Find where the given text appears and provide that cell's center as (X, Y) coordinate. 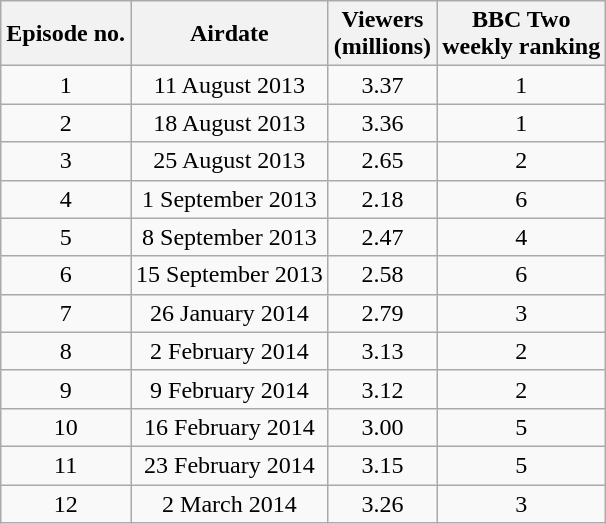
BBC Twoweekly ranking (522, 34)
2 February 2014 (230, 351)
Episode no. (66, 34)
1 September 2013 (230, 199)
3.12 (382, 389)
3.13 (382, 351)
10 (66, 427)
11 August 2013 (230, 85)
8 (66, 351)
2.18 (382, 199)
3.15 (382, 465)
23 February 2014 (230, 465)
3.36 (382, 123)
9 (66, 389)
7 (66, 313)
2.47 (382, 237)
18 August 2013 (230, 123)
3.26 (382, 503)
3.00 (382, 427)
8 September 2013 (230, 237)
15 September 2013 (230, 275)
Viewers(millions) (382, 34)
12 (66, 503)
25 August 2013 (230, 161)
9 February 2014 (230, 389)
26 January 2014 (230, 313)
2 March 2014 (230, 503)
16 February 2014 (230, 427)
3.37 (382, 85)
2.79 (382, 313)
2.58 (382, 275)
Airdate (230, 34)
2.65 (382, 161)
11 (66, 465)
